Locate the cell with the specified text and output its (x, y) center coordinate. 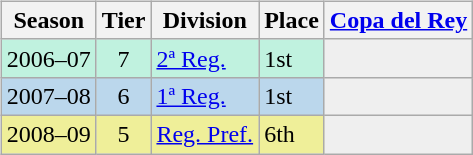
6 (124, 96)
Copa del Rey (398, 20)
2ª Reg. (205, 58)
Reg. Pref. (205, 134)
7 (124, 58)
Tier (124, 20)
2007–08 (48, 96)
1ª Reg. (205, 96)
6th (292, 134)
2006–07 (48, 58)
Division (205, 20)
Season (48, 20)
2008–09 (48, 134)
Place (292, 20)
5 (124, 134)
